Determine the (x, y) coordinate at the center of the cell enclosing the given text.  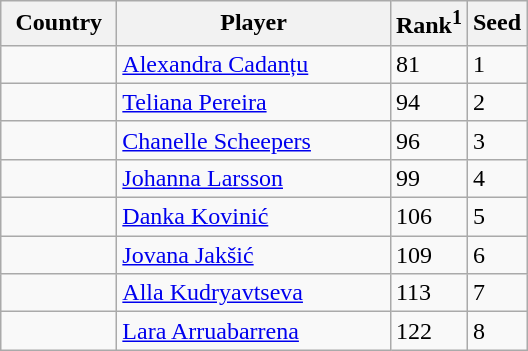
Teliana Pereira (254, 102)
106 (428, 217)
Rank1 (428, 24)
Danka Kovinić (254, 217)
81 (428, 64)
Country (59, 24)
109 (428, 255)
5 (496, 217)
Jovana Jakšić (254, 255)
94 (428, 102)
8 (496, 331)
Chanelle Scheepers (254, 140)
Player (254, 24)
6 (496, 255)
4 (496, 178)
Seed (496, 24)
Alla Kudryavtseva (254, 293)
2 (496, 102)
96 (428, 140)
1 (496, 64)
Lara Arruabarrena (254, 331)
113 (428, 293)
7 (496, 293)
122 (428, 331)
Alexandra Cadanțu (254, 64)
99 (428, 178)
Johanna Larsson (254, 178)
3 (496, 140)
